Pinpoint the cell where the given text exists, returning its (X, Y) midpoint coordinate. 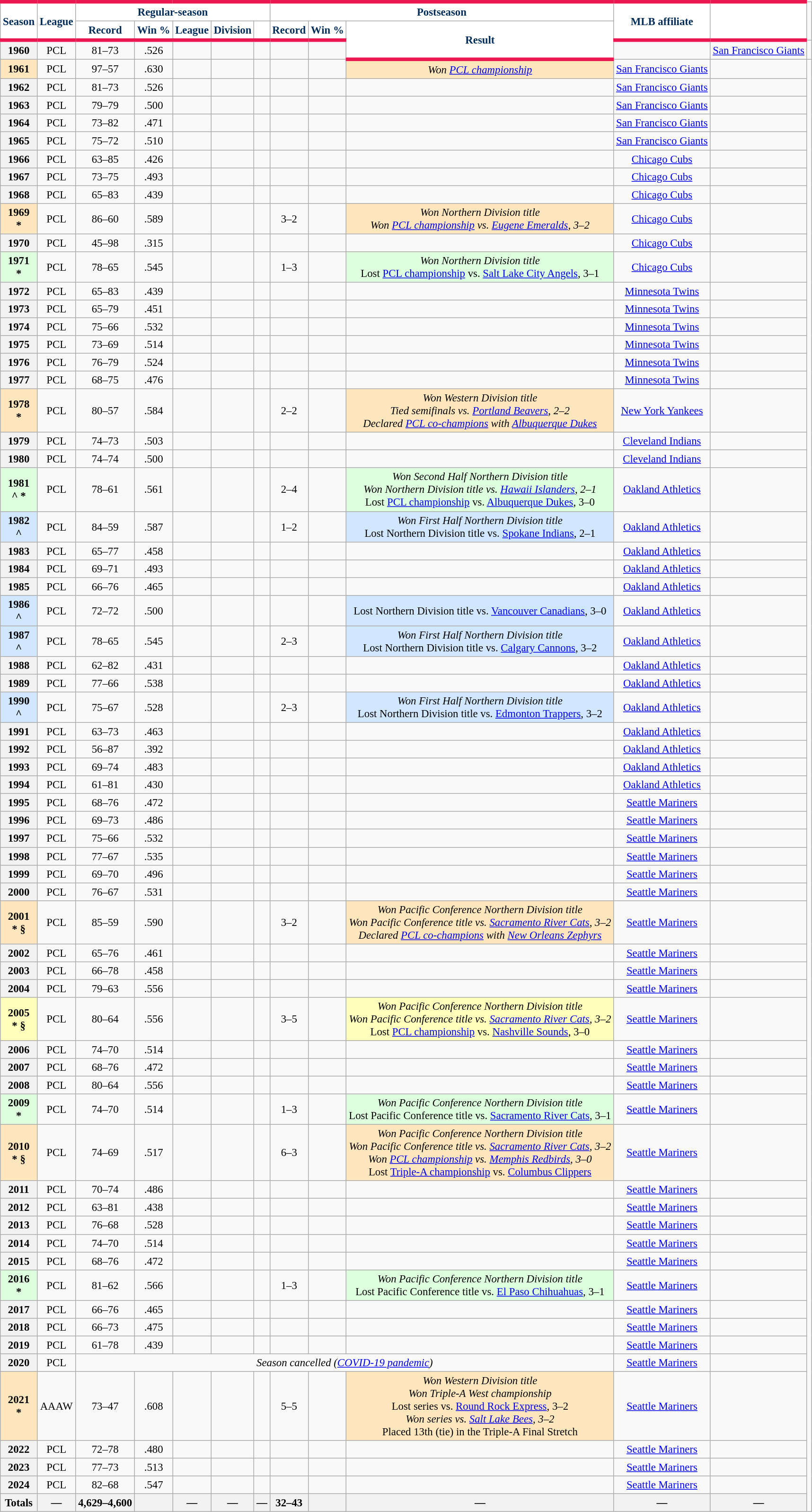
74–69 (105, 1153)
45–98 (105, 243)
2021* (19, 1406)
2002 (19, 953)
2007 (19, 1067)
.471 (153, 124)
Won Pacific Conference Northern Division titleLost Pacific Conference title vs. El Paso Chihuahuas, 3–1 (480, 1285)
1997 (19, 838)
2019 (19, 1345)
1991 (19, 732)
2011 (19, 1190)
.547 (153, 1485)
2017 (19, 1309)
63–73 (105, 732)
81–62 (105, 1285)
73–75 (105, 177)
1964 (19, 124)
.503 (153, 441)
Result (480, 41)
2008 (19, 1085)
1989 (19, 683)
73–69 (105, 345)
1980 (19, 459)
1994 (19, 785)
AAAW (56, 1406)
1979 (19, 441)
75–72 (105, 141)
1962 (19, 88)
.589 (153, 219)
.535 (153, 856)
2010* § (19, 1153)
1966 (19, 159)
2012 (19, 1208)
69–73 (105, 820)
New York Yankees (662, 411)
.590 (153, 922)
5–5 (289, 1406)
Division (232, 31)
74–74 (105, 459)
75–67 (105, 707)
69–74 (105, 767)
2024 (19, 1485)
.476 (153, 380)
.483 (153, 767)
77–67 (105, 856)
Lost Northern Division title vs. Vancouver Canadians, 3–0 (480, 611)
2018 (19, 1327)
Season cancelled (COVID-19 pandemic) (344, 1363)
80–57 (105, 411)
1990^ (19, 707)
63–81 (105, 1208)
1987^ (19, 641)
1969* (19, 219)
.426 (153, 159)
.517 (153, 1153)
69–70 (105, 874)
2016* (19, 1285)
2001* § (19, 922)
63–85 (105, 159)
.461 (153, 953)
Won Western Division titleTied semifinals vs. Portland Beavers, 2–2Declared PCL co-champions with Albuquerque Dukes (480, 411)
82–68 (105, 1485)
.431 (153, 666)
.392 (153, 749)
Won Pacific Conference Northern Division titleLost Pacific Conference title vs. Sacramento River Cats, 3–1 (480, 1110)
79–63 (105, 988)
2–2 (289, 411)
1–2 (289, 526)
77–73 (105, 1468)
1961 (19, 69)
85–59 (105, 922)
97–57 (105, 69)
72–78 (105, 1450)
Won PCL championship (480, 69)
Won First Half Northern Division titleLost Northern Division title vs. Spokane Indians, 2–1 (480, 526)
1999 (19, 874)
Season (19, 21)
1972 (19, 291)
.608 (153, 1406)
1974 (19, 327)
.451 (153, 309)
.531 (153, 892)
1983 (19, 551)
78–61 (105, 490)
2000 (19, 892)
1993 (19, 767)
65–76 (105, 953)
2014 (19, 1243)
1960 (19, 50)
1973 (19, 309)
73–82 (105, 124)
.513 (153, 1468)
1965 (19, 141)
2004 (19, 988)
2005* § (19, 1019)
61–78 (105, 1345)
2003 (19, 971)
69–71 (105, 569)
1981^ * (19, 490)
Regular-season (173, 11)
.561 (153, 490)
.510 (153, 141)
2–4 (289, 490)
.524 (153, 363)
.538 (153, 683)
2020 (19, 1363)
1995 (19, 803)
Won Northern Division titleWon PCL championship vs. Eugene Emeralds, 3–2 (480, 219)
2013 (19, 1226)
1978* (19, 411)
1996 (19, 820)
76–67 (105, 892)
1968 (19, 195)
70–74 (105, 1190)
61–81 (105, 785)
1992 (19, 749)
1988 (19, 666)
.584 (153, 411)
1970 (19, 243)
.315 (153, 243)
56–87 (105, 749)
Won Northern Division titleLost PCL championship vs. Salt Lake City Angels, 3–1 (480, 267)
Postseason (442, 11)
65–79 (105, 309)
65–77 (105, 551)
76–68 (105, 1226)
2015 (19, 1261)
1971* (19, 267)
73–47 (105, 1406)
74–73 (105, 441)
68–75 (105, 380)
2009* (19, 1110)
1963 (19, 106)
86–60 (105, 219)
.463 (153, 732)
Totals (19, 1503)
2022 (19, 1450)
1976 (19, 363)
.430 (153, 785)
1977 (19, 380)
Won Second Half Northern Division titleWon Northern Division title vs. Hawaii Islanders, 2–1Lost PCL championship vs. Albuquerque Dukes, 3–0 (480, 490)
32–43 (289, 1503)
.438 (153, 1208)
1982^ (19, 526)
.475 (153, 1327)
72–72 (105, 611)
66–78 (105, 971)
66–73 (105, 1327)
79–79 (105, 106)
6–3 (289, 1153)
2023 (19, 1468)
1967 (19, 177)
1986^ (19, 611)
MLB affiliate (662, 21)
.566 (153, 1285)
4,629–4,600 (105, 1503)
Won First Half Northern Division titleLost Northern Division title vs. Edmonton Trappers, 3–2 (480, 707)
1998 (19, 856)
62–82 (105, 666)
1984 (19, 569)
1975 (19, 345)
76–79 (105, 363)
84–59 (105, 526)
3–5 (289, 1019)
1985 (19, 587)
Won First Half Northern Division titleLost Northern Division title vs. Calgary Cannons, 3–2 (480, 641)
2006 (19, 1050)
.630 (153, 69)
.587 (153, 526)
.480 (153, 1450)
77–66 (105, 683)
.496 (153, 874)
